Return the (X, Y) coordinate for the center point of the cell that contains the specified text.  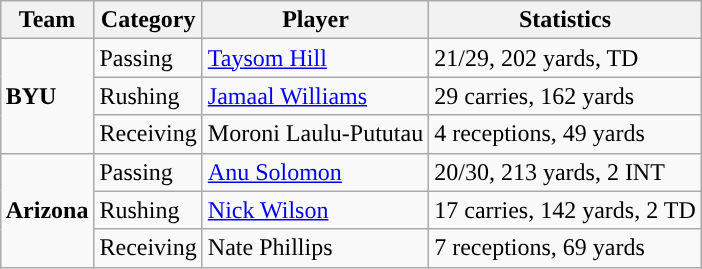
20/30, 213 yards, 2 INT (566, 172)
Nate Phillips (315, 248)
Nick Wilson (315, 210)
Moroni Laulu-Pututau (315, 134)
17 carries, 142 yards, 2 TD (566, 210)
Player (315, 20)
Jamaal Williams (315, 96)
Team (47, 20)
Statistics (566, 20)
21/29, 202 yards, TD (566, 58)
29 carries, 162 yards (566, 96)
Arizona (47, 210)
Taysom Hill (315, 58)
Anu Solomon (315, 172)
7 receptions, 69 yards (566, 248)
Category (148, 20)
4 receptions, 49 yards (566, 134)
BYU (47, 96)
